From the cell containing the given text, extract its center point as [X, Y] coordinate. 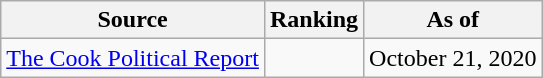
October 21, 2020 [453, 58]
Source [133, 20]
The Cook Political Report [133, 58]
Ranking [314, 20]
As of [453, 20]
